Determine the (x, y) coordinate at the center of the cell enclosing the given text.  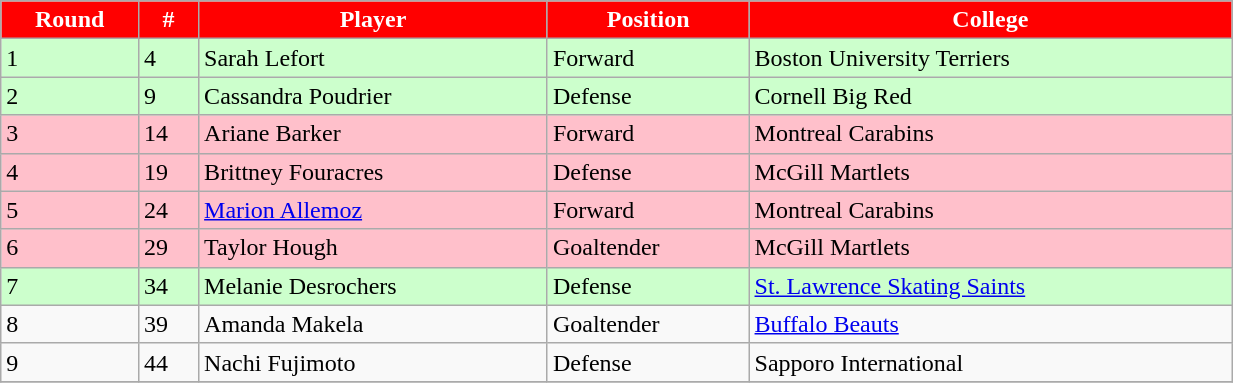
7 (70, 286)
Position (648, 20)
6 (70, 248)
19 (169, 172)
8 (70, 324)
Player (374, 20)
1 (70, 58)
College (990, 20)
29 (169, 248)
34 (169, 286)
2 (70, 96)
3 (70, 134)
24 (169, 210)
Melanie Desrochers (374, 286)
Cassandra Poudrier (374, 96)
Nachi Fujimoto (374, 362)
Taylor Hough (374, 248)
St. Lawrence Skating Saints (990, 286)
14 (169, 134)
# (169, 20)
Cornell Big Red (990, 96)
44 (169, 362)
39 (169, 324)
Boston University Terriers (990, 58)
Sapporo International (990, 362)
Brittney Fouracres (374, 172)
5 (70, 210)
Sarah Lefort (374, 58)
Amanda Makela (374, 324)
Ariane Barker (374, 134)
Round (70, 20)
Buffalo Beauts (990, 324)
Marion Allemoz (374, 210)
